Identify which cell holds the provided text, then report its [X, Y] central coordinate. 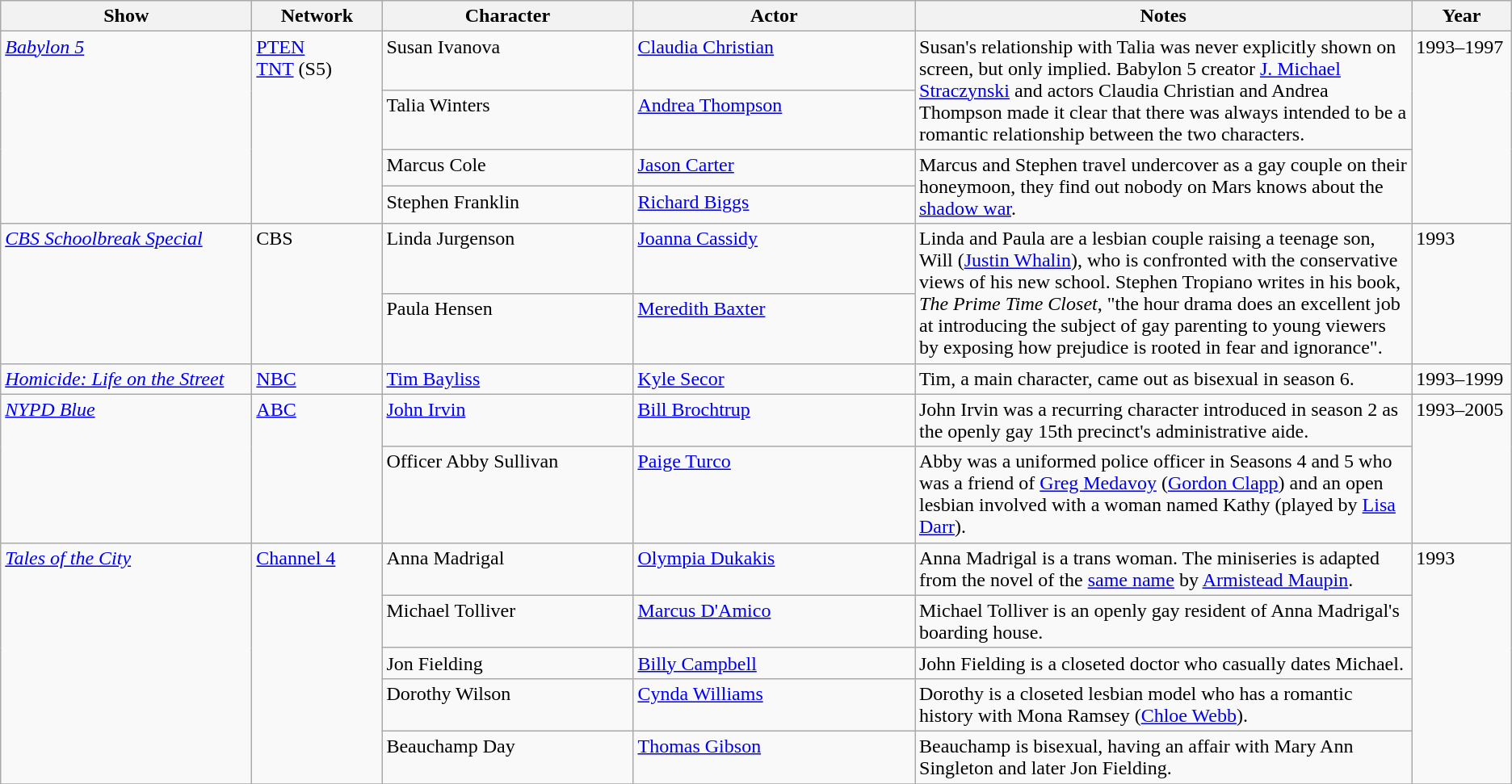
Marcus and Stephen travel undercover as a gay couple on their honeymoon, they find out nobody on Mars knows about the shadow war. [1163, 187]
Paige Turco [774, 494]
Richard Biggs [774, 205]
Cynda Williams [774, 704]
Channel 4 [317, 663]
1993–2005 [1462, 468]
Meredith Baxter [774, 328]
CBS [317, 294]
Marcus D'Amico [774, 622]
Michael Tolliver [507, 622]
Billy Campbell [774, 663]
Tim Bayliss [507, 379]
NYPD Blue [126, 468]
Thomas Gibson [774, 757]
Olympia Dukakis [774, 568]
Marcus Cole [507, 168]
Andrea Thompson [774, 119]
Michael Tolliver is an openly gay resident of Anna Madrigal's boarding house. [1163, 622]
Jon Fielding [507, 663]
Joanna Cassidy [774, 258]
NBC [317, 379]
1993–1997 [1462, 128]
ABC [317, 468]
Officer Abby Sullivan [507, 494]
Year [1462, 16]
Tim, a main character, came out as bisexual in season 6. [1163, 379]
Beauchamp is bisexual, having an affair with Mary Ann Singleton and later Jon Fielding. [1163, 757]
Network [317, 16]
John Fielding is a closeted doctor who casually dates Michael. [1163, 663]
Jason Carter [774, 168]
Actor [774, 16]
Tales of the City [126, 663]
Susan Ivanova [507, 61]
PTEN TNT (S5) [317, 128]
CBS Schoolbreak Special [126, 294]
Claudia Christian [774, 61]
Beauchamp Day [507, 757]
Anna Madrigal [507, 568]
Character [507, 16]
1993–1999 [1462, 379]
Notes [1163, 16]
Talia Winters [507, 119]
Anna Madrigal is a trans woman. The miniseries is adapted from the novel of the same name by Armistead Maupin. [1163, 568]
Dorothy is a closeted lesbian model who has a romantic history with Mona Ramsey (Chloe Webb). [1163, 704]
Homicide: Life on the Street [126, 379]
Show [126, 16]
Paula Hensen [507, 328]
Dorothy Wilson [507, 704]
John Irvin was a recurring character introduced in season 2 as the openly gay 15th precinct's administrative aide. [1163, 420]
Babylon 5 [126, 128]
Bill Brochtrup [774, 420]
John Irvin [507, 420]
Linda Jurgenson [507, 258]
Kyle Secor [774, 379]
Stephen Franklin [507, 205]
